Provide the (x, y) coordinate of the cell's center where the given text is located.  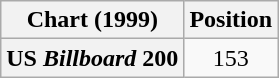
Position (231, 20)
US Billboard 200 (92, 58)
153 (231, 58)
Chart (1999) (92, 20)
